Scan for the cell matching the given text and deliver its (x, y) coordinate at center. 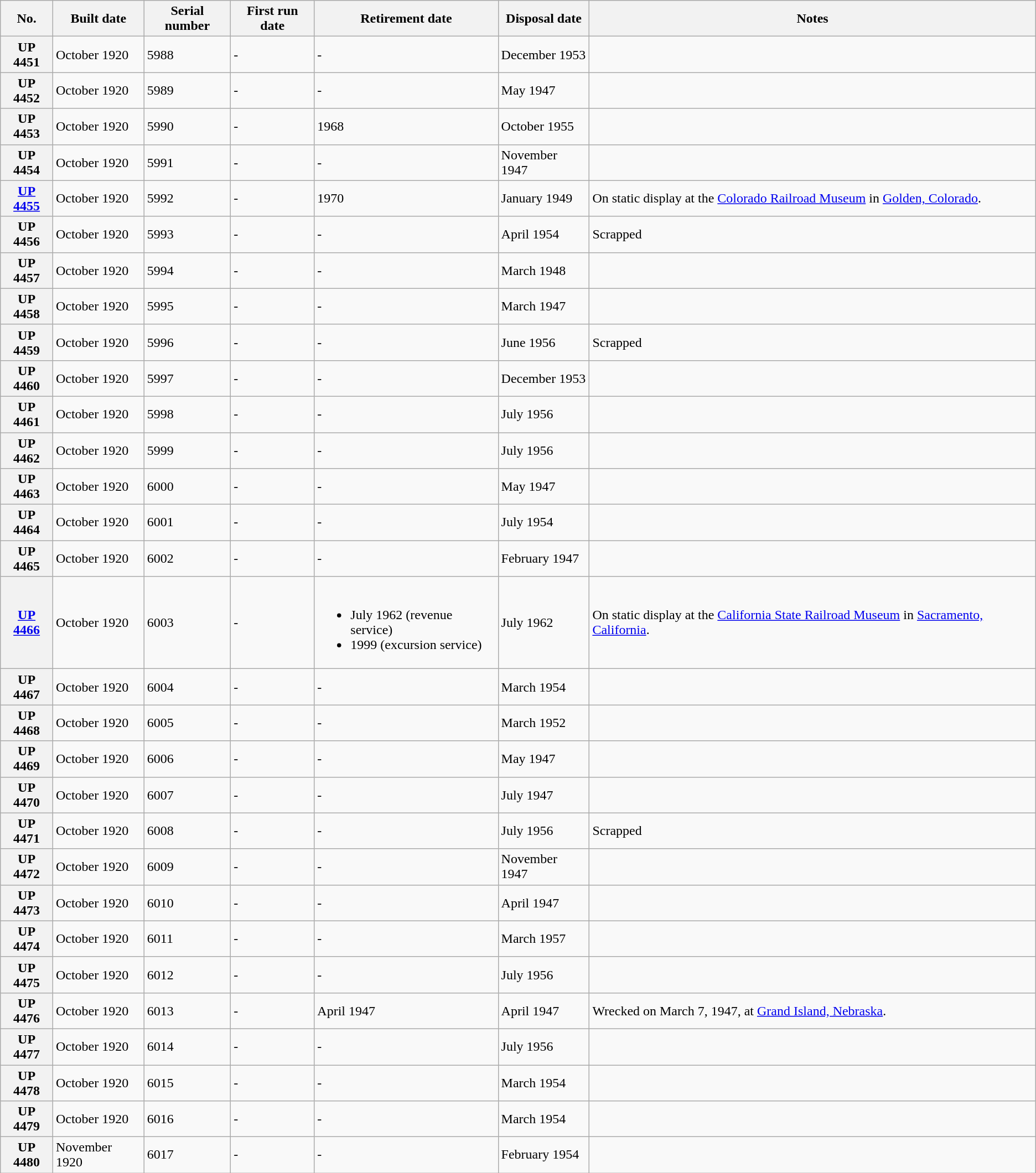
First run date (272, 19)
6003 (187, 623)
July 1962 (543, 623)
6002 (187, 559)
6011 (187, 938)
UP 4454 (27, 163)
UP 4458 (27, 307)
UP 4457 (27, 270)
February 1954 (543, 1155)
April 1954 (543, 235)
UP 4463 (27, 487)
6012 (187, 975)
6015 (187, 1082)
UP 4465 (27, 559)
March 1957 (543, 938)
UP 4453 (27, 126)
March 1947 (543, 307)
1970 (406, 198)
5989 (187, 91)
6007 (187, 795)
5995 (187, 307)
UP 4475 (27, 975)
UP 4474 (27, 938)
6010 (187, 903)
March 1952 (543, 723)
5992 (187, 198)
June 1956 (543, 342)
Built date (99, 19)
November 1920 (99, 1155)
UP 4451 (27, 54)
6013 (187, 1010)
6001 (187, 522)
Retirement date (406, 19)
5999 (187, 450)
On static display at the Colorado Railroad Museum in Golden, Colorado. (812, 198)
UP 4469 (27, 759)
UP 4462 (27, 450)
5998 (187, 414)
UP 4459 (27, 342)
5988 (187, 54)
UP 4461 (27, 414)
July 1962 (revenue service)1999 (excursion service) (406, 623)
UP 4467 (27, 687)
5991 (187, 163)
No. (27, 19)
UP 4464 (27, 522)
On static display at the California State Railroad Museum in Sacramento, California. (812, 623)
UP 4452 (27, 91)
5993 (187, 235)
6008 (187, 831)
Serial number (187, 19)
UP 4455 (27, 198)
UP 4468 (27, 723)
UP 4480 (27, 1155)
6006 (187, 759)
UP 4476 (27, 1010)
UP 4473 (27, 903)
1968 (406, 126)
Wrecked on March 7, 1947, at Grand Island, Nebraska. (812, 1010)
6000 (187, 487)
UP 4479 (27, 1119)
5990 (187, 126)
UP 4478 (27, 1082)
February 1947 (543, 559)
6016 (187, 1119)
Notes (812, 19)
5994 (187, 270)
6005 (187, 723)
UP 4477 (27, 1047)
6009 (187, 866)
March 1948 (543, 270)
July 1954 (543, 522)
6004 (187, 687)
5996 (187, 342)
5997 (187, 378)
6014 (187, 1047)
UP 4470 (27, 795)
Disposal date (543, 19)
UP 4456 (27, 235)
October 1955 (543, 126)
6017 (187, 1155)
UP 4466 (27, 623)
UP 4460 (27, 378)
UP 4472 (27, 866)
July 1947 (543, 795)
UP 4471 (27, 831)
January 1949 (543, 198)
